Detect which cell encompasses the target text, then output its [X, Y] center coordinate. 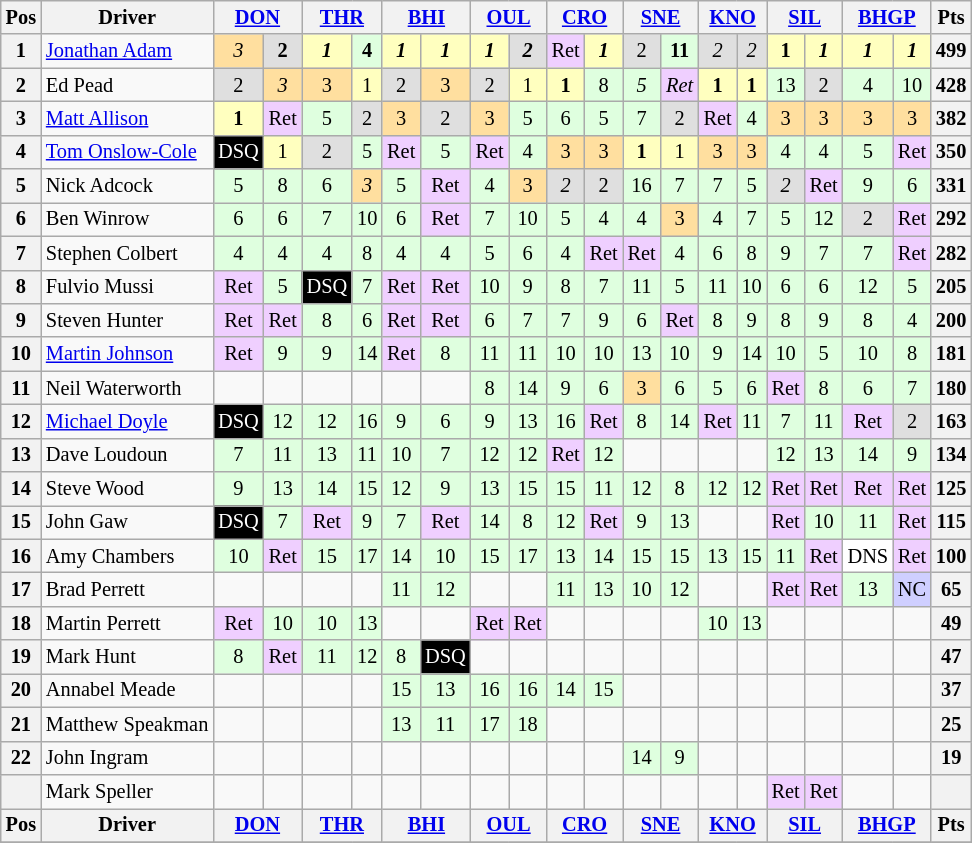
350 [951, 152]
100 [951, 556]
205 [951, 287]
65 [951, 589]
163 [951, 421]
25 [951, 724]
Dave Loudoun [127, 455]
Nick Adcock [127, 186]
428 [951, 85]
Mark Hunt [127, 657]
22 [21, 758]
47 [951, 657]
115 [951, 522]
292 [951, 219]
Martin Johnson [127, 354]
Brad Perrett [127, 589]
Amy Chambers [127, 556]
John Gaw [127, 522]
37 [951, 690]
Steven Hunter [127, 320]
382 [951, 118]
Michael Doyle [127, 421]
49 [951, 623]
499 [951, 51]
Mark Speller [127, 791]
Steve Wood [127, 489]
NC [912, 589]
180 [951, 388]
Fulvio Mussi [127, 287]
Matt Allison [127, 118]
134 [951, 455]
Martin Perrett [127, 623]
181 [951, 354]
200 [951, 320]
Ed Pead [127, 85]
Annabel Meade [127, 690]
Neil Waterworth [127, 388]
Matthew Speakman [127, 724]
331 [951, 186]
DNS [868, 556]
John Ingram [127, 758]
125 [951, 489]
20 [21, 690]
Stephen Colbert [127, 253]
21 [21, 724]
Ben Winrow [127, 219]
282 [951, 253]
Jonathan Adam [127, 51]
Tom Onslow-Cole [127, 152]
